Pinpoint the cell where the given text exists, returning its (x, y) midpoint coordinate. 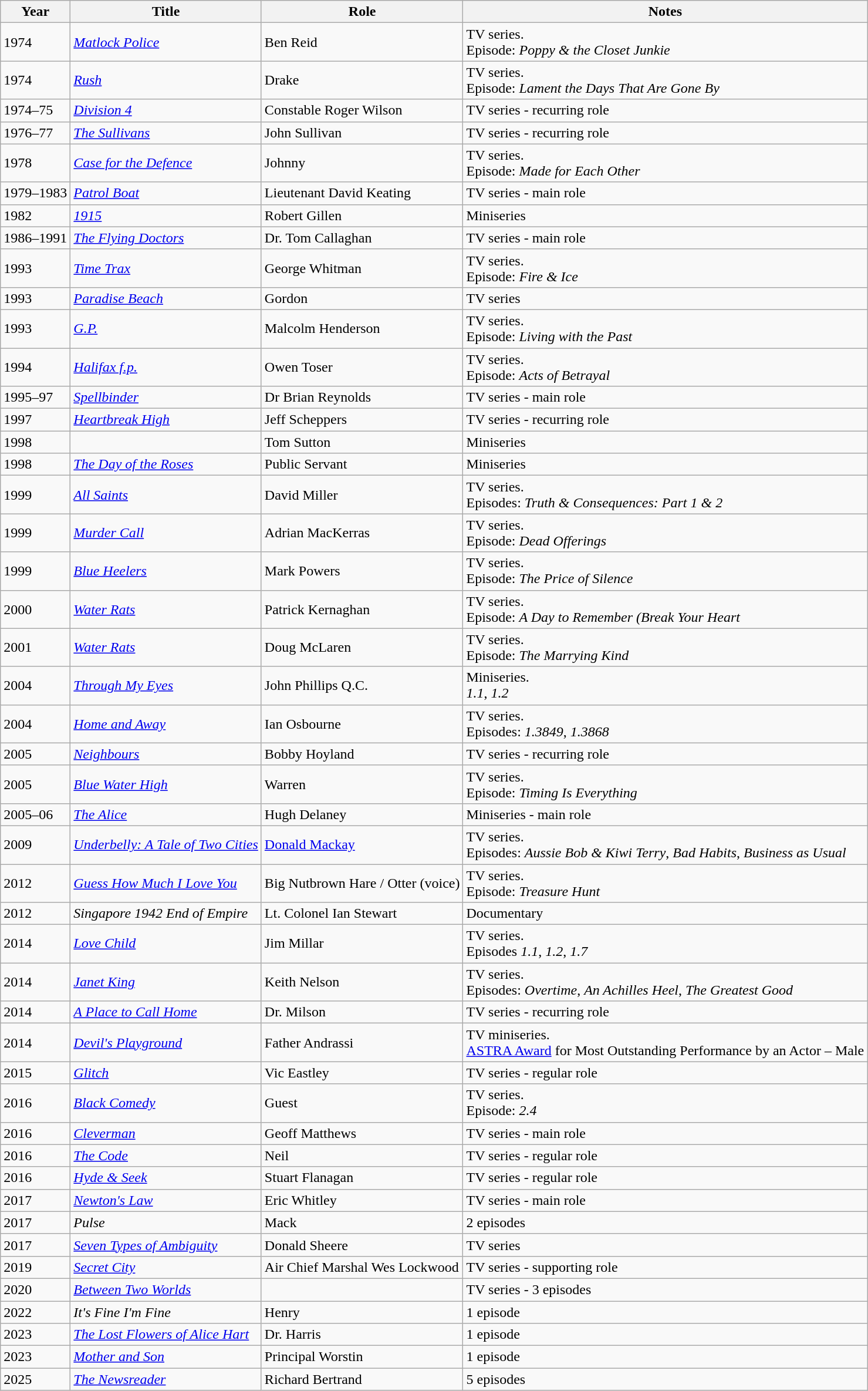
Bobby Hoyland (362, 754)
TV series.Episode: 2.4 (666, 1103)
Cleverman (166, 1133)
TV series.Episode: Fire & Ice (666, 268)
Love Child (166, 944)
1994 (35, 366)
The Newsreader (166, 1379)
Through My Eyes (166, 686)
Singapore 1942 End of Empire (166, 914)
Adrian MacKerras (362, 533)
Constable Roger Wilson (362, 110)
TV series.Episode: A Day to Remember (Break Your Heart (666, 609)
Secret City (166, 1267)
Documentary (666, 914)
Between Two Worlds (166, 1289)
Drake (362, 80)
TV series - 3 episodes (666, 1289)
Eric Whitley (362, 1200)
John Phillips Q.C. (362, 686)
1986–1991 (35, 238)
2019 (35, 1267)
TV series.Episode: The Marrying Kind (666, 647)
Spellbinder (166, 398)
Dr. Milson (362, 1012)
1979–1983 (35, 193)
TV series.Episode: Poppy & the Closet Junkie (666, 42)
Rush (166, 80)
Donald Sheere (362, 1245)
Mack (362, 1222)
The Flying Doctors (166, 238)
Richard Bertrand (362, 1379)
Malcolm Henderson (362, 329)
Dr. Harris (362, 1335)
Paradise Beach (166, 298)
Dr Brian Reynolds (362, 398)
David Miller (362, 494)
Father Andrassi (362, 1043)
Murder Call (166, 533)
Geoff Matthews (362, 1133)
TV miniseries.ASTRA Award for Most Outstanding Performance by an Actor – Male (666, 1043)
1995–97 (35, 398)
Johnny (362, 163)
TV series.Episodes: Truth & Consequences: Part 1 & 2 (666, 494)
Role (362, 12)
Doug McLaren (362, 647)
TV series - supporting role (666, 1267)
TV series.Episodes: Overtime, An Achilles Heel, The Greatest Good (666, 982)
Hyde & Seek (166, 1178)
TV series.Episode: Treasure Hunt (666, 883)
Gordon (362, 298)
TV series.Episode: Dead Offerings (666, 533)
Stuart Flanagan (362, 1178)
Air Chief Marshal Wes Lockwood (362, 1267)
TV series.Episode: Timing Is Everything (666, 784)
It's Fine I'm Fine (166, 1312)
John Sullivan (362, 133)
Home and Away (166, 723)
2005–06 (35, 814)
2000 (35, 609)
The Code (166, 1156)
Case for the Defence (166, 163)
George Whitman (362, 268)
TV series.Episode: Acts of Betrayal (666, 366)
The Lost Flowers of Alice Hart (166, 1335)
Jim Millar (362, 944)
Notes (666, 12)
Miniseries - main role (666, 814)
2 episodes (666, 1222)
5 episodes (666, 1379)
1915 (166, 215)
Matlock Police (166, 42)
Devil's Playground (166, 1043)
2001 (35, 647)
Pulse (166, 1222)
1978 (35, 163)
Jeff Scheppers (362, 420)
Black Comedy (166, 1103)
1997 (35, 420)
TV series.Episodes: Aussie Bob & Kiwi Terry, Bad Habits, Business as Usual (666, 844)
1974–75 (35, 110)
Ben Reid (362, 42)
1976–77 (35, 133)
The Sullivans (166, 133)
Patrick Kernaghan (362, 609)
Guess How Much I Love You (166, 883)
Division 4 (166, 110)
TV series.Episode: Lament the Days That Are Gone By (666, 80)
Mother and Son (166, 1357)
1982 (35, 215)
Owen Toser (362, 366)
Mark Powers (362, 571)
Underbelly: A Tale of Two Cities (166, 844)
2009 (35, 844)
2025 (35, 1379)
Janet King (166, 982)
Henry (362, 1312)
TV series.Episodes 1.1, 1.2, 1.7 (666, 944)
Seven Types of Ambiguity (166, 1245)
Tom Sutton (362, 442)
Blue Heelers (166, 571)
TV series.Episode: Living with the Past (666, 329)
2020 (35, 1289)
Glitch (166, 1073)
Halifax f.p. (166, 366)
Principal Worstin (362, 1357)
Blue Water High (166, 784)
Robert Gillen (362, 215)
Vic Eastley (362, 1073)
Lt. Colonel Ian Stewart (362, 914)
Public Servant (362, 464)
Donald Mackay (362, 844)
Guest (362, 1103)
G.P. (166, 329)
Lieutenant David Keating (362, 193)
The Day of the Roses (166, 464)
TV series.Episode: The Price of Silence (666, 571)
All Saints (166, 494)
Newton's Law (166, 1200)
Neil (362, 1156)
Neighbours (166, 754)
Time Trax (166, 268)
Title (166, 12)
Warren (362, 784)
Ian Osbourne (362, 723)
TV series.Episode: Made for Each Other (666, 163)
Miniseries.1.1, 1.2 (666, 686)
The Alice (166, 814)
Year (35, 12)
TV series.Episodes: 1.3849, 1.3868 (666, 723)
Keith Nelson (362, 982)
Dr. Tom Callaghan (362, 238)
Patrol Boat (166, 193)
2022 (35, 1312)
2015 (35, 1073)
Heartbreak High (166, 420)
Big Nutbrown Hare / Otter (voice) (362, 883)
A Place to Call Home (166, 1012)
Hugh Delaney (362, 814)
